Extract the (X, Y) coordinate from the center of the cell holding the provided text.  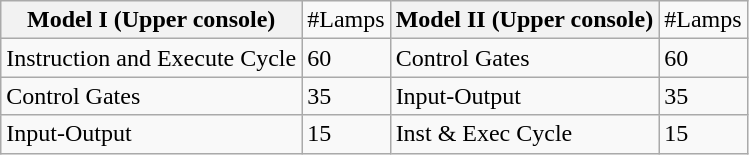
Instruction and Execute Cycle (152, 58)
Inst & Exec Cycle (524, 134)
Model II (Upper console) (524, 20)
Model I (Upper console) (152, 20)
